Extract the (x, y) coordinate from the center of the cell holding the provided text.  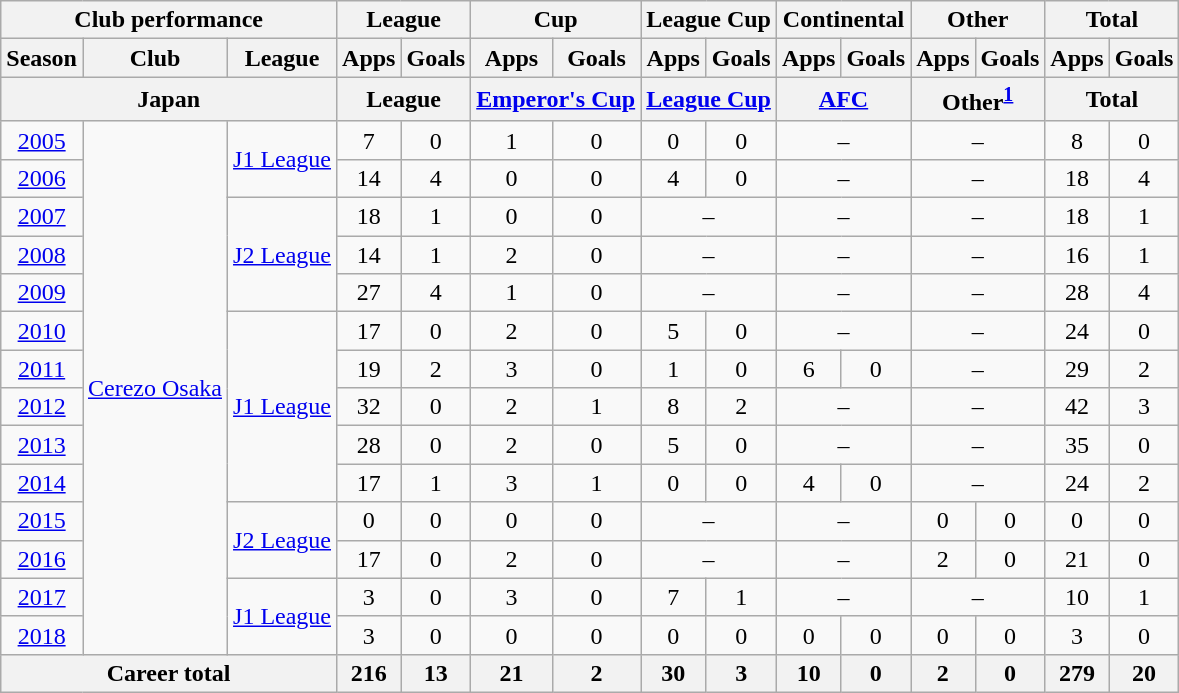
27 (369, 293)
2012 (42, 407)
29 (1077, 369)
13 (436, 673)
2015 (42, 521)
6 (808, 369)
2010 (42, 331)
2009 (42, 293)
32 (369, 407)
Other (978, 20)
35 (1077, 445)
Cerezo Osaka (154, 388)
AFC (843, 100)
2017 (42, 597)
2018 (42, 635)
Japan (169, 100)
2011 (42, 369)
20 (1144, 673)
30 (674, 673)
2014 (42, 483)
2013 (42, 445)
42 (1077, 407)
2006 (42, 178)
Club performance (169, 20)
279 (1077, 673)
Other1 (978, 100)
2007 (42, 217)
Career total (169, 673)
Cup (556, 20)
Continental (843, 20)
2008 (42, 255)
19 (369, 369)
Season (42, 58)
2016 (42, 559)
2005 (42, 140)
16 (1077, 255)
Club (154, 58)
Emperor's Cup (556, 100)
216 (369, 673)
